Search for the cell housing the specified text and yield its (X, Y) center coordinate. 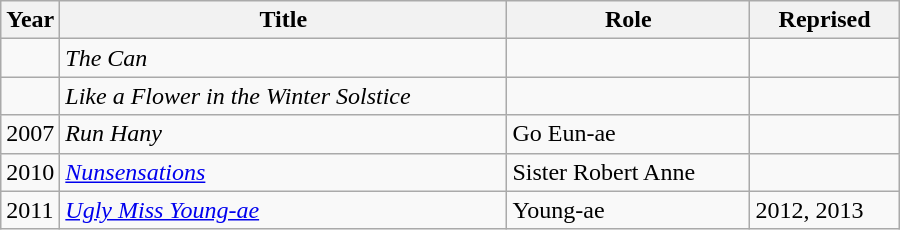
Year (30, 20)
Sister Robert Anne (628, 172)
Young-ae (628, 210)
Like a Flower in the Winter Solstice (284, 96)
Ugly Miss Young-ae (284, 210)
Reprised (824, 20)
Role (628, 20)
Nunsensations (284, 172)
Run Hany (284, 134)
The Can (284, 58)
2010 (30, 172)
2011 (30, 210)
Go Eun-ae (628, 134)
2007 (30, 134)
2012, 2013 (824, 210)
Title (284, 20)
